Output the [x, y] coordinate of the center of the cell containing the given text.  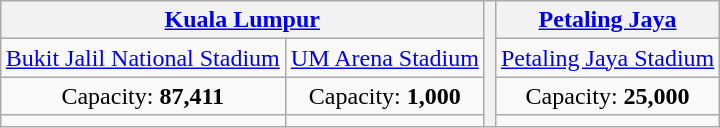
Kuala Lumpur [242, 20]
Bukit Jalil National Stadium [142, 58]
Capacity: 25,000 [607, 96]
Petaling Jaya [607, 20]
Petaling Jaya Stadium [607, 58]
UM Arena Stadium [384, 58]
Capacity: 1,000 [384, 96]
Capacity: 87,411 [142, 96]
